For the text-containing cell, return its midpoint in (x, y) coordinate format. 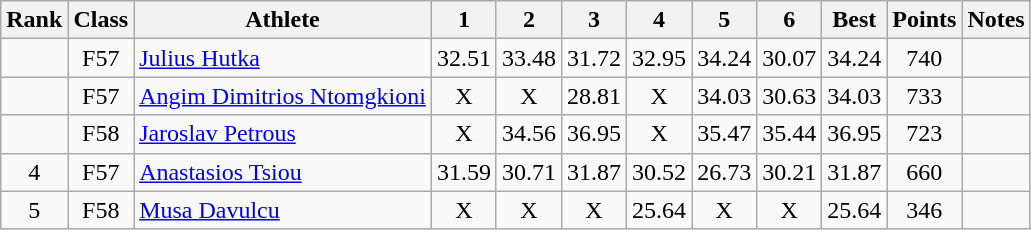
30.63 (790, 96)
32.51 (464, 58)
Best (854, 20)
3 (594, 20)
740 (924, 58)
733 (924, 96)
32.95 (660, 58)
33.48 (528, 58)
Notes (996, 20)
Points (924, 20)
30.07 (790, 58)
30.52 (660, 172)
Rank (34, 20)
30.71 (528, 172)
Athlete (283, 20)
Anastasios Tsiou (283, 172)
6 (790, 20)
30.21 (790, 172)
35.47 (724, 134)
28.81 (594, 96)
Musa Davulcu (283, 210)
346 (924, 210)
35.44 (790, 134)
660 (924, 172)
Class (101, 20)
2 (528, 20)
Julius Hutka (283, 58)
31.72 (594, 58)
26.73 (724, 172)
34.56 (528, 134)
Jaroslav Petrous (283, 134)
723 (924, 134)
1 (464, 20)
31.59 (464, 172)
Angim Dimitrios Ntomgkioni (283, 96)
